Pinpoint the cell where the given text exists, returning its (x, y) midpoint coordinate. 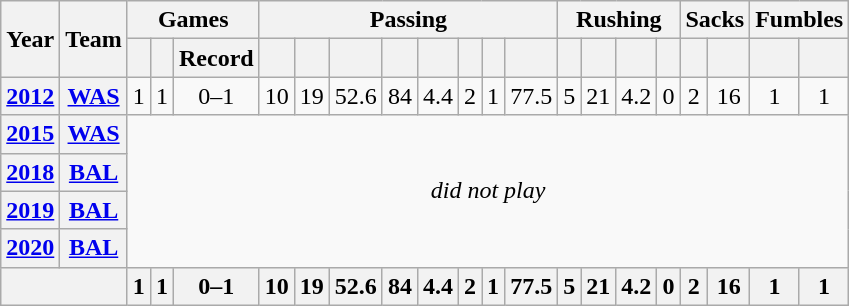
Sacks (715, 20)
2018 (30, 172)
did not play (488, 191)
2020 (30, 248)
Rushing (619, 20)
Passing (408, 20)
Team (94, 39)
2019 (30, 210)
Year (30, 39)
2015 (30, 134)
2012 (30, 96)
Fumbles (800, 20)
Record (216, 58)
Games (193, 20)
